Capture the cell that displays the provided text and extract its [x, y] central coordinate. 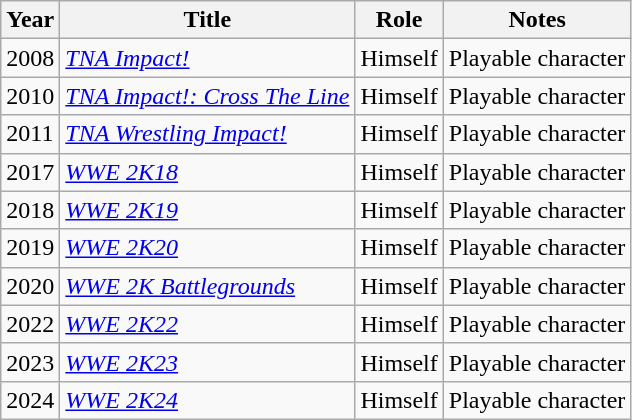
WWE 2K23 [208, 362]
2019 [30, 248]
2018 [30, 210]
2020 [30, 286]
WWE 2K18 [208, 172]
WWE 2K Battlegrounds [208, 286]
Title [208, 20]
TNA Wrestling Impact! [208, 134]
Role [399, 20]
Notes [537, 20]
2022 [30, 324]
2010 [30, 96]
WWE 2K24 [208, 400]
WWE 2K19 [208, 210]
WWE 2K20 [208, 248]
2023 [30, 362]
WWE 2K22 [208, 324]
2008 [30, 58]
2017 [30, 172]
TNA Impact! [208, 58]
2011 [30, 134]
TNA Impact!: Cross The Line [208, 96]
Year [30, 20]
2024 [30, 400]
